Provide the (X, Y) coordinate of the cell's center where the given text is located.  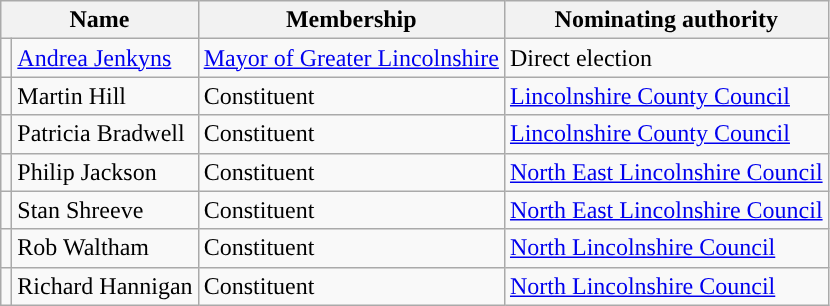
Membership (351, 20)
Name (100, 20)
Martin Hill (105, 96)
Rob Waltham (105, 248)
Mayor of Greater Lincolnshire (351, 58)
Stan Shreeve (105, 210)
Nominating authority (666, 20)
Patricia Bradwell (105, 134)
Richard Hannigan (105, 286)
Philip Jackson (105, 172)
Andrea Jenkyns (105, 58)
Direct election (666, 58)
